Locate the cell with the specified text and output its (x, y) center coordinate. 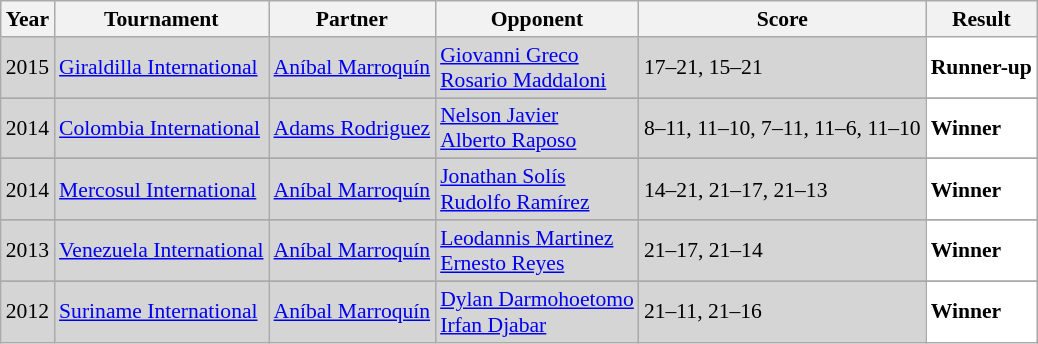
Year (28, 19)
Dylan Darmohoetomo Irfan Djabar (537, 312)
Giovanni Greco Rosario Maddaloni (537, 68)
Jonathan Solís Rudolfo Ramírez (537, 190)
Score (782, 19)
Runner-up (982, 68)
Partner (352, 19)
2012 (28, 312)
17–21, 15–21 (782, 68)
Giraldilla International (161, 68)
21–17, 21–14 (782, 250)
2013 (28, 250)
Adams Rodriguez (352, 128)
Venezuela International (161, 250)
Nelson Javier Alberto Raposo (537, 128)
Opponent (537, 19)
Leodannis Martinez Ernesto Reyes (537, 250)
21–11, 21–16 (782, 312)
Suriname International (161, 312)
14–21, 21–17, 21–13 (782, 190)
Tournament (161, 19)
Mercosul International (161, 190)
Result (982, 19)
2015 (28, 68)
8–11, 11–10, 7–11, 11–6, 11–10 (782, 128)
Colombia International (161, 128)
